Determine the [X, Y] coordinate at the center of the cell enclosing the given text.  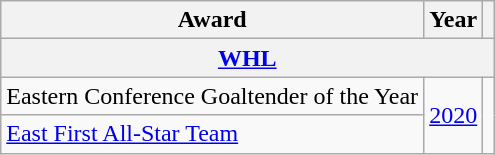
Award [212, 20]
2020 [454, 115]
East First All-Star Team [212, 134]
Year [454, 20]
WHL [248, 58]
Eastern Conference Goaltender of the Year [212, 96]
